Extract the [x, y] coordinate from the center of the cell holding the provided text.  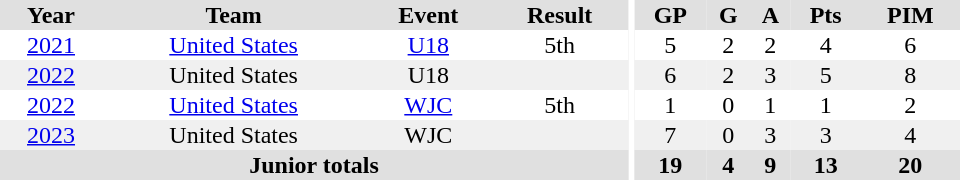
13 [826, 165]
Year [51, 15]
Team [234, 15]
A [770, 15]
2021 [51, 45]
8 [910, 75]
20 [910, 165]
Pts [826, 15]
9 [770, 165]
GP [670, 15]
Event [428, 15]
2023 [51, 135]
7 [670, 135]
G [728, 15]
Junior totals [314, 165]
Result [560, 15]
19 [670, 165]
PIM [910, 15]
